Output the [X, Y] coordinate of the center of the cell containing the given text.  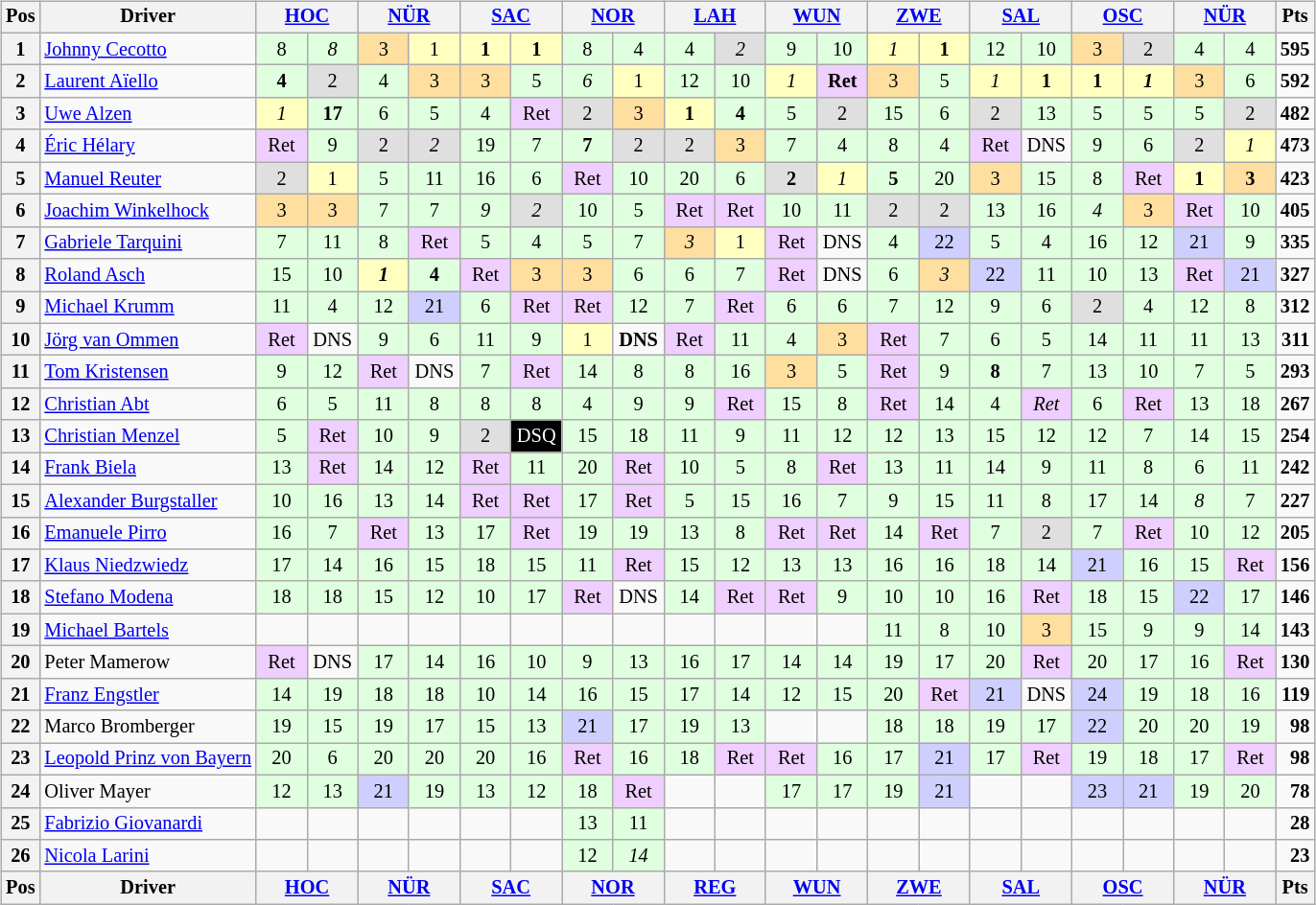
26 [20, 856]
130 [1295, 662]
312 [1295, 308]
Leopold Prinz von Bayern [148, 759]
592 [1295, 81]
Christian Abt [148, 405]
DSQ [537, 436]
156 [1295, 566]
Emanuele Pirro [148, 533]
Gabriele Tarquini [148, 243]
311 [1295, 339]
293 [1295, 372]
205 [1295, 533]
Michael Bartels [148, 630]
Klaus Niedzwiedz [148, 566]
Marco Bromberger [148, 727]
Éric Hélary [148, 146]
Frank Biela [148, 469]
335 [1295, 243]
Michael Krumm [148, 308]
Fabrizio Giovanardi [148, 824]
267 [1295, 405]
146 [1295, 597]
119 [1295, 694]
Laurent Aïello [148, 81]
LAH [715, 17]
Johnny Cecotto [148, 49]
Jörg van Ommen [148, 339]
595 [1295, 49]
25 [20, 824]
327 [1295, 275]
242 [1295, 469]
Alexander Burgstaller [148, 500]
28 [1295, 824]
Tom Kristensen [148, 372]
227 [1295, 500]
Nicola Larini [148, 856]
Roland Asch [148, 275]
Peter Mamerow [148, 662]
78 [1295, 791]
143 [1295, 630]
Manuel Reuter [148, 178]
423 [1295, 178]
482 [1295, 114]
Franz Engstler [148, 694]
Oliver Mayer [148, 791]
Stefano Modena [148, 597]
Uwe Alzen [148, 114]
REG [715, 888]
Joachim Winkelhock [148, 211]
473 [1295, 146]
Christian Menzel [148, 436]
405 [1295, 211]
254 [1295, 436]
